From the cell containing the given text, extract its center point as [X, Y] coordinate. 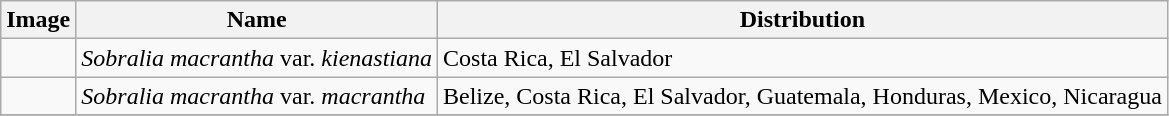
Name [257, 20]
Sobralia macrantha var. macrantha [257, 96]
Belize, Costa Rica, El Salvador, Guatemala, Honduras, Mexico, Nicaragua [803, 96]
Distribution [803, 20]
Image [38, 20]
Costa Rica, El Salvador [803, 58]
Sobralia macrantha var. kienastiana [257, 58]
